Provide the (X, Y) coordinate of the cell's center where the given text is located.  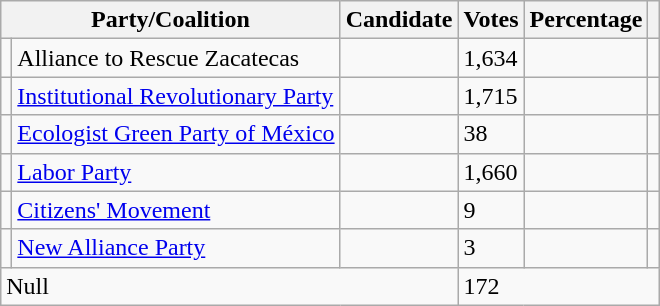
Labor Party (176, 172)
Percentage (586, 20)
Institutional Revolutionary Party (176, 96)
Null (230, 286)
Candidate (399, 20)
Alliance to Rescue Zacatecas (176, 58)
1,634 (491, 58)
Votes (491, 20)
3 (491, 248)
Citizens' Movement (176, 210)
1,715 (491, 96)
New Alliance Party (176, 248)
Ecologist Green Party of México (176, 134)
172 (558, 286)
9 (491, 210)
1,660 (491, 172)
Party/Coalition (170, 20)
38 (491, 134)
